Determine the (X, Y) coordinate at the center of the cell enclosing the given text.  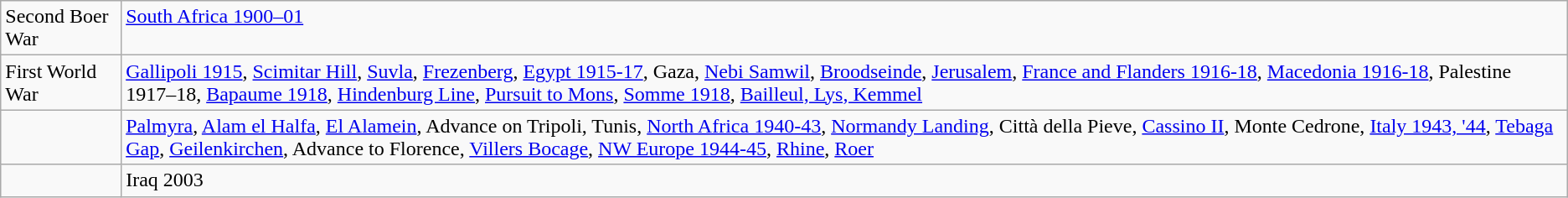
First World War (61, 82)
Iraq 2003 (844, 180)
Second Boer War (61, 29)
South Africa 1900–01 (844, 29)
